Provide the [x, y] coordinate of the cell's center where the given text is located.  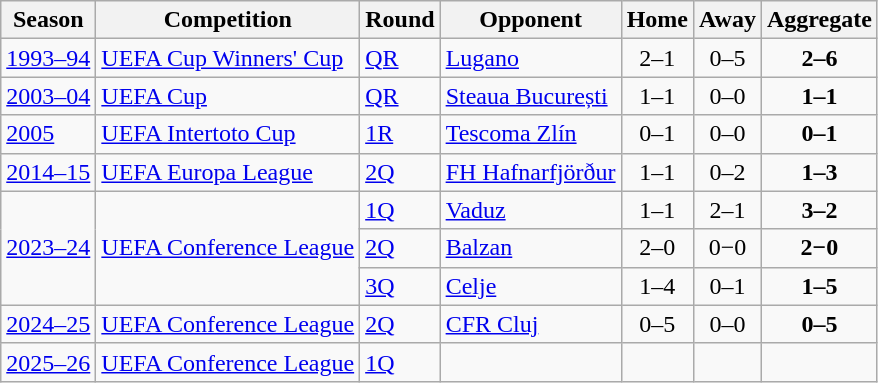
Vaduz [530, 210]
2014–15 [48, 172]
2–6 [819, 58]
1–5 [819, 286]
2005 [48, 134]
0−0 [727, 248]
FH Hafnarfjörður [530, 172]
CFR Cluj [530, 324]
3Q [400, 286]
Steaua București [530, 96]
1993–94 [48, 58]
2025–26 [48, 362]
1–4 [657, 286]
1–3 [819, 172]
2024–25 [48, 324]
Opponent [530, 20]
UEFA Cup [228, 96]
2−0 [819, 248]
Away [727, 20]
2003–04 [48, 96]
Aggregate [819, 20]
1R [400, 134]
Celje [530, 286]
3–2 [819, 210]
Tescoma Zlín [530, 134]
Season [48, 20]
Lugano [530, 58]
Round [400, 20]
2023–24 [48, 248]
0–2 [727, 172]
Competition [228, 20]
UEFA Intertoto Cup [228, 134]
UEFA Cup Winners' Cup [228, 58]
2–0 [657, 248]
UEFA Europa League [228, 172]
Home [657, 20]
Balzan [530, 248]
